Determine the [x, y] coordinate at the center of the cell enclosing the given text.  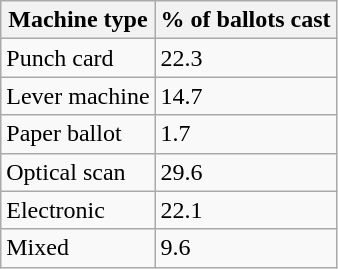
14.7 [246, 96]
Electronic [78, 210]
22.3 [246, 58]
Punch card [78, 58]
% of ballots cast [246, 20]
Paper ballot [78, 134]
1.7 [246, 134]
Machine type [78, 20]
Lever machine [78, 96]
9.6 [246, 248]
Optical scan [78, 172]
Mixed [78, 248]
29.6 [246, 172]
22.1 [246, 210]
